From the cell containing the given text, extract its center point as (X, Y) coordinate. 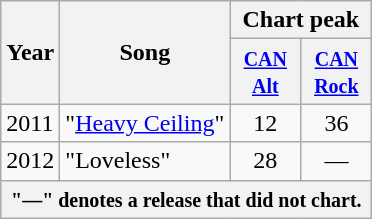
Year (30, 52)
— (336, 161)
28 (266, 161)
"Loveless" (145, 161)
"Heavy Ceiling" (145, 123)
CANAlt (266, 72)
CANRock (336, 72)
12 (266, 123)
36 (336, 123)
"—" denotes a release that did not chart. (186, 199)
Chart peak (301, 20)
2011 (30, 123)
Song (145, 52)
2012 (30, 161)
